Return (X, Y) of the center of cell containing provided text 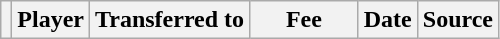
Date (388, 20)
Player (51, 20)
Fee (304, 20)
Source (458, 20)
Transferred to (170, 20)
